Find where the given text appears and provide that cell's center as [X, Y] coordinate. 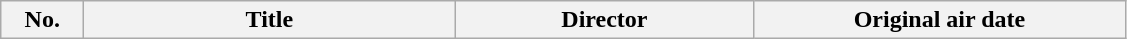
No. [42, 20]
Title [270, 20]
Original air date [940, 20]
Director [604, 20]
